Locate the cell with the specified text and output its [x, y] center coordinate. 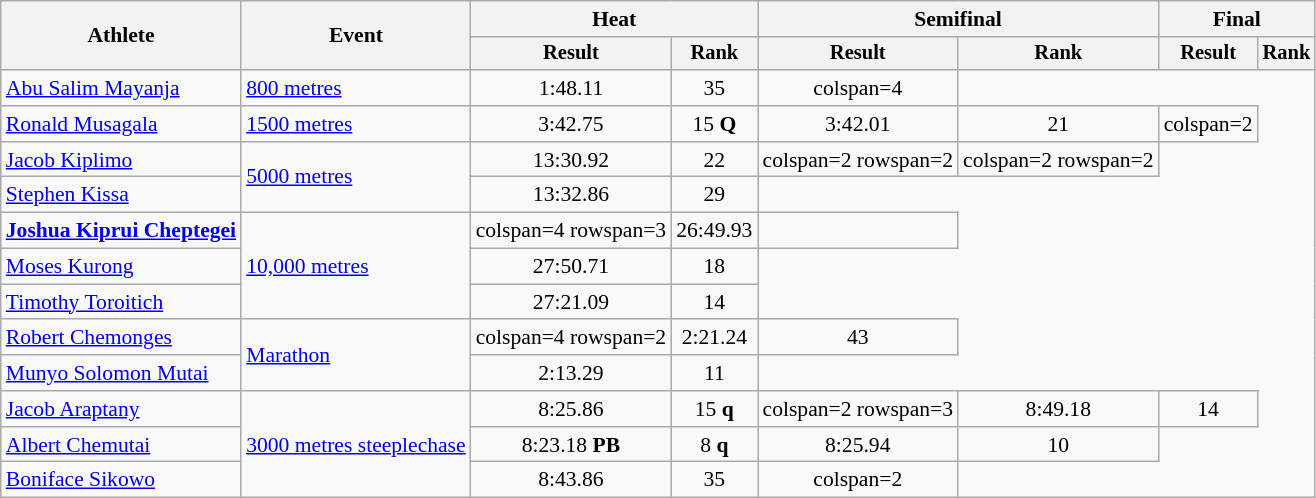
Athlete [121, 36]
13:30.92 [572, 160]
27:21.09 [572, 302]
colspan=4 rowspan=2 [572, 338]
colspan=4 rowspan=3 [572, 231]
15 q [714, 409]
Albert Chemutai [121, 445]
15 Q [714, 124]
Joshua Kiprui Cheptegei [121, 231]
5000 metres [356, 178]
Marathon [356, 356]
8:25.86 [572, 409]
10,000 metres [356, 266]
8:43.86 [572, 480]
1500 metres [356, 124]
29 [714, 195]
43 [858, 338]
3000 metres steeplechase [356, 444]
colspan=2 rowspan=3 [858, 409]
Munyo Solomon Mutai [121, 373]
8:49.18 [1058, 409]
Jacob Araptany [121, 409]
8:23.18 PB [572, 445]
Event [356, 36]
21 [1058, 124]
colspan=4 [858, 88]
2:13.29 [572, 373]
3:42.01 [858, 124]
10 [1058, 445]
2:21.24 [714, 338]
800 metres [356, 88]
Jacob Kiplimo [121, 160]
8 q [714, 445]
Stephen Kissa [121, 195]
Abu Salim Mayanja [121, 88]
27:50.71 [572, 267]
Boniface Sikowo [121, 480]
8:25.94 [858, 445]
Timothy Toroitich [121, 302]
Moses Kurong [121, 267]
1:48.11 [572, 88]
18 [714, 267]
3:42.75 [572, 124]
26:49.93 [714, 231]
Semifinal [958, 19]
11 [714, 373]
Final [1238, 19]
13:32.86 [572, 195]
Ronald Musagala [121, 124]
22 [714, 160]
Robert Chemonges [121, 338]
Heat [614, 19]
